Detect which cell encompasses the target text, then output its [X, Y] center coordinate. 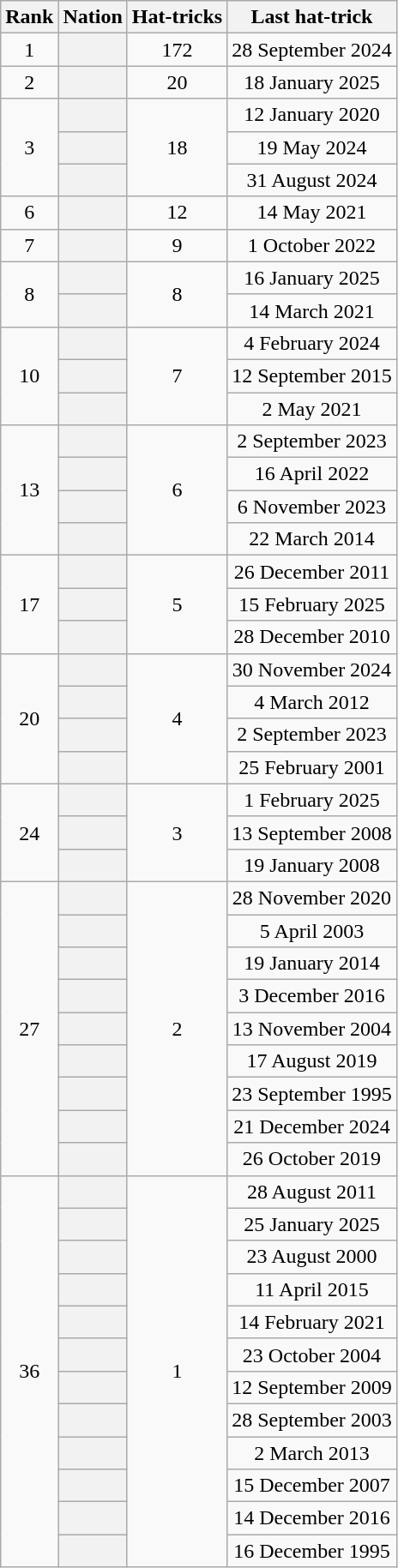
23 October 2004 [312, 1355]
28 August 2011 [312, 1192]
5 April 2003 [312, 930]
16 December 1995 [312, 1551]
15 February 2025 [312, 604]
14 March 2021 [312, 310]
14 December 2016 [312, 1518]
12 September 2009 [312, 1387]
23 September 1995 [312, 1094]
28 September 2024 [312, 50]
28 September 2003 [312, 1420]
30 November 2024 [312, 670]
18 [177, 147]
28 November 2020 [312, 898]
172 [177, 50]
13 November 2004 [312, 1029]
22 March 2014 [312, 539]
25 February 2001 [312, 767]
31 August 2024 [312, 180]
11 April 2015 [312, 1289]
3 December 2016 [312, 996]
19 January 2014 [312, 964]
1 February 2025 [312, 800]
2 May 2021 [312, 409]
4 March 2012 [312, 702]
26 December 2011 [312, 572]
13 September 2008 [312, 832]
28 December 2010 [312, 637]
14 May 2021 [312, 213]
17 [29, 604]
18 January 2025 [312, 82]
12 September 2015 [312, 375]
Hat-tricks [177, 17]
19 May 2024 [312, 147]
12 January 2020 [312, 115]
27 [29, 1029]
5 [177, 604]
14 February 2021 [312, 1322]
13 [29, 490]
10 [29, 375]
19 January 2008 [312, 865]
Last hat-trick [312, 17]
2 March 2013 [312, 1453]
9 [177, 245]
16 January 2025 [312, 278]
Rank [29, 17]
16 April 2022 [312, 474]
1 October 2022 [312, 245]
25 January 2025 [312, 1224]
36 [29, 1372]
17 August 2019 [312, 1061]
26 October 2019 [312, 1159]
4 [177, 718]
23 August 2000 [312, 1257]
4 February 2024 [312, 343]
21 December 2024 [312, 1126]
12 [177, 213]
15 December 2007 [312, 1486]
24 [29, 832]
6 November 2023 [312, 507]
Nation [93, 17]
